Search for the cell housing the specified text and yield its [x, y] center coordinate. 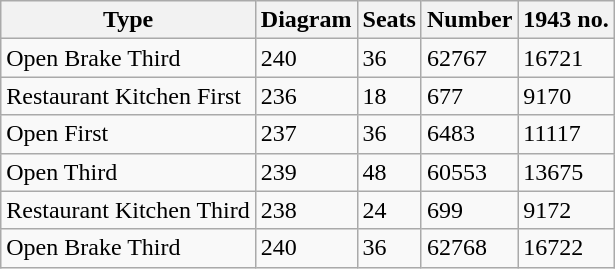
6483 [469, 134]
60553 [469, 172]
18 [389, 96]
699 [469, 210]
239 [306, 172]
24 [389, 210]
62767 [469, 58]
9172 [566, 210]
Diagram [306, 20]
Open First [128, 134]
13675 [566, 172]
62768 [469, 248]
16722 [566, 248]
Restaurant Kitchen First [128, 96]
237 [306, 134]
Number [469, 20]
9170 [566, 96]
Restaurant Kitchen Third [128, 210]
Open Third [128, 172]
Type [128, 20]
Seats [389, 20]
238 [306, 210]
16721 [566, 58]
48 [389, 172]
11117 [566, 134]
677 [469, 96]
236 [306, 96]
1943 no. [566, 20]
